Extract the (x, y) coordinate from the center of the cell holding the provided text.  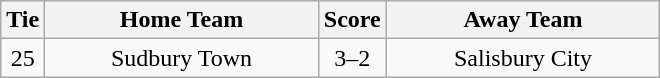
Away Team (523, 20)
3–2 (352, 58)
Sudbury Town (182, 58)
Home Team (182, 20)
25 (23, 58)
Score (352, 20)
Tie (23, 20)
Salisbury City (523, 58)
